Scan for the cell matching the given text and deliver its [X, Y] coordinate at center. 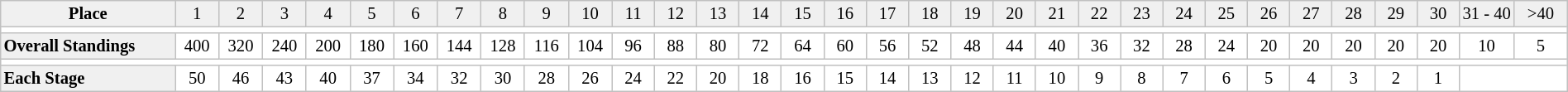
29 [1396, 13]
50 [197, 78]
34 [415, 78]
96 [633, 46]
320 [241, 46]
19 [973, 13]
48 [973, 46]
60 [845, 46]
46 [241, 78]
31 - 40 [1487, 13]
43 [284, 78]
36 [1100, 46]
Overall Standings [88, 46]
52 [930, 46]
>40 [1542, 13]
44 [1014, 46]
400 [197, 46]
88 [675, 46]
27 [1312, 13]
72 [761, 46]
200 [327, 46]
80 [718, 46]
Each Stage [88, 78]
116 [546, 46]
21 [1057, 13]
240 [284, 46]
144 [460, 46]
56 [887, 46]
128 [503, 46]
104 [590, 46]
25 [1226, 13]
37 [372, 78]
160 [415, 46]
17 [887, 13]
64 [802, 46]
Place [88, 13]
23 [1141, 13]
180 [372, 46]
